Extract the [x, y] coordinate from the center of the cell holding the provided text.  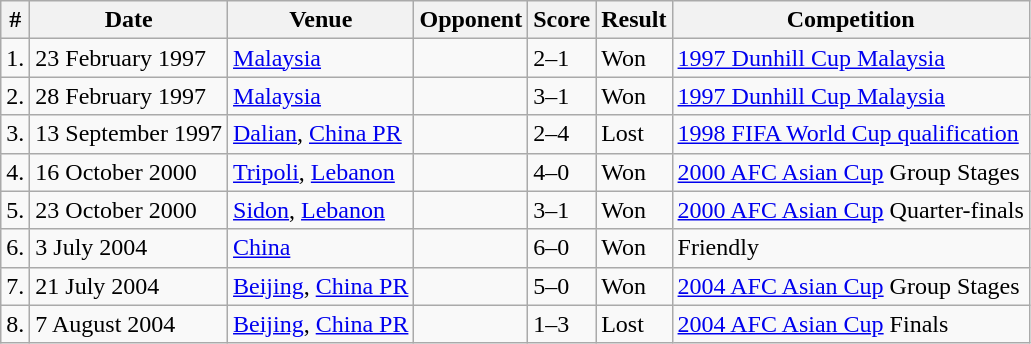
Friendly [850, 248]
13 September 1997 [129, 134]
5–0 [562, 286]
23 February 1997 [129, 58]
Competition [850, 20]
5. [16, 210]
2004 AFC Asian Cup Group Stages [850, 286]
2. [16, 96]
Venue [321, 20]
16 October 2000 [129, 172]
21 July 2004 [129, 286]
4–0 [562, 172]
4. [16, 172]
1998 FIFA World Cup qualification [850, 134]
23 October 2000 [129, 210]
Sidon, Lebanon [321, 210]
2–1 [562, 58]
China [321, 248]
Tripoli, Lebanon [321, 172]
2000 AFC Asian Cup Quarter-finals [850, 210]
Dalian, China PR [321, 134]
28 February 1997 [129, 96]
2004 AFC Asian Cup Finals [850, 324]
3. [16, 134]
1–3 [562, 324]
8. [16, 324]
Opponent [471, 20]
Score [562, 20]
1. [16, 58]
6. [16, 248]
7. [16, 286]
7 August 2004 [129, 324]
Result [634, 20]
# [16, 20]
Date [129, 20]
2000 AFC Asian Cup Group Stages [850, 172]
3 July 2004 [129, 248]
6–0 [562, 248]
2–4 [562, 134]
